Capture the cell that displays the provided text and extract its [x, y] central coordinate. 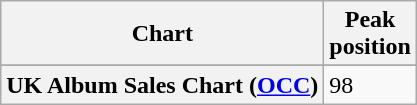
Peakposition [370, 34]
UK Album Sales Chart (OCC) [162, 85]
98 [370, 85]
Chart [162, 34]
